Return (x, y) of the center of cell containing provided text 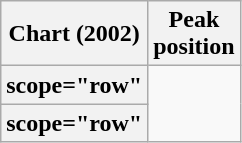
Chart (2002) (74, 34)
Peakposition (194, 34)
